Output the [x, y] coordinate of the center of the cell containing the given text.  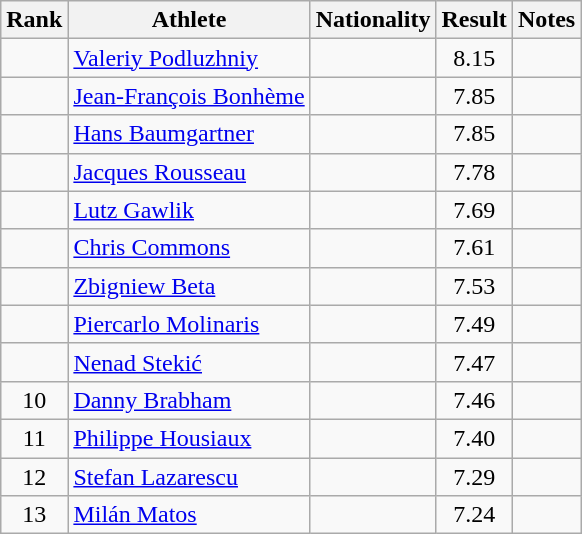
Athlete [189, 20]
Hans Baumgartner [189, 134]
Chris Commons [189, 248]
Notes [546, 20]
Result [474, 20]
Zbigniew Beta [189, 286]
13 [34, 515]
7.40 [474, 438]
Jean-François Bonhème [189, 96]
Piercarlo Molinaris [189, 324]
Nenad Stekić [189, 362]
7.69 [474, 210]
10 [34, 400]
8.15 [474, 58]
7.53 [474, 286]
7.29 [474, 477]
7.49 [474, 324]
Valeriy Podluzhniy [189, 58]
7.46 [474, 400]
7.78 [474, 172]
Jacques Rousseau [189, 172]
7.47 [474, 362]
7.24 [474, 515]
Nationality [373, 20]
7.61 [474, 248]
11 [34, 438]
Stefan Lazarescu [189, 477]
12 [34, 477]
Lutz Gawlik [189, 210]
Rank [34, 20]
Milán Matos [189, 515]
Philippe Housiaux [189, 438]
Danny Brabham [189, 400]
